Output the [x, y] coordinate of the center of the cell containing the given text.  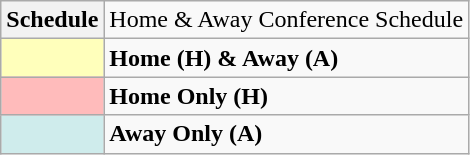
Home (H) & Away (A) [286, 58]
Home & Away Conference Schedule [286, 20]
Away Only (A) [286, 134]
Schedule [52, 20]
Home Only (H) [286, 96]
